Return [x, y] of the center of cell containing provided text 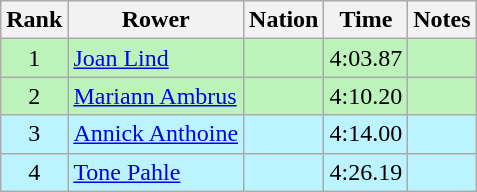
Notes [442, 20]
4:14.00 [366, 134]
Annick Anthoine [156, 134]
2 [34, 96]
4:03.87 [366, 58]
4:10.20 [366, 96]
Rank [34, 20]
Nation [284, 20]
Rower [156, 20]
Tone Pahle [156, 172]
4 [34, 172]
4:26.19 [366, 172]
Joan Lind [156, 58]
1 [34, 58]
3 [34, 134]
Mariann Ambrus [156, 96]
Time [366, 20]
